Detect which cell encompasses the target text, then output its (x, y) center coordinate. 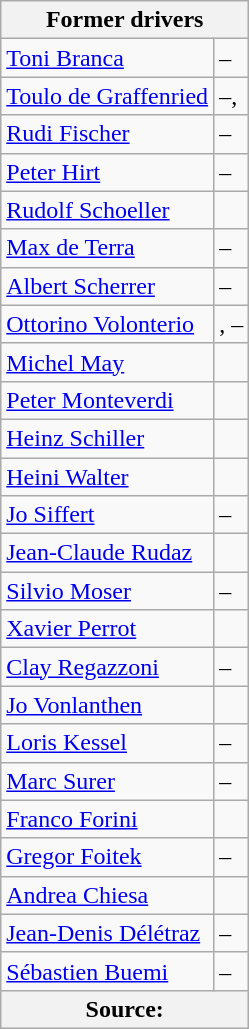
Max de Terra (108, 248)
Jean-Claude Rudaz (108, 553)
Sébastien Buemi (108, 971)
Rudi Fischer (108, 134)
Gregor Foitek (108, 857)
Rudolf Schoeller (108, 210)
Marc Surer (108, 781)
Former drivers (125, 20)
Andrea Chiesa (108, 895)
Xavier Perrot (108, 629)
Heinz Schiller (108, 438)
Toni Branca (108, 58)
–, (232, 96)
Albert Scherrer (108, 286)
Franco Forini (108, 819)
Jo Vonlanthen (108, 705)
Source: (125, 1009)
Jo Siffert (108, 515)
Ottorino Volonterio (108, 324)
Peter Hirt (108, 172)
Loris Kessel (108, 743)
, – (232, 324)
Clay Regazzoni (108, 667)
Silvio Moser (108, 591)
Peter Monteverdi (108, 400)
Heini Walter (108, 477)
Jean-Denis Délétraz (108, 933)
Toulo de Graffenried (108, 96)
Michel May (108, 362)
